Scan for the cell matching the given text and deliver its [X, Y] coordinate at center. 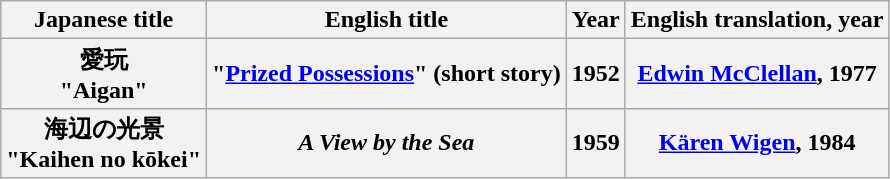
愛玩 "Aigan" [104, 74]
Edwin McClellan, 1977 [757, 74]
English title [387, 20]
Year [596, 20]
1959 [596, 143]
海辺の光景 "Kaihen no kōkei" [104, 143]
Kären Wigen, 1984 [757, 143]
English translation, year [757, 20]
"Prized Possessions" (short story) [387, 74]
1952 [596, 74]
Japanese title [104, 20]
A View by the Sea [387, 143]
